Identify which cell holds the provided text, then report its (X, Y) central coordinate. 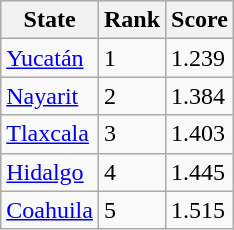
State (50, 20)
1.403 (200, 134)
2 (132, 96)
1.515 (200, 210)
5 (132, 210)
Score (200, 20)
3 (132, 134)
Hidalgo (50, 172)
1.445 (200, 172)
Coahuila (50, 210)
1.239 (200, 58)
4 (132, 172)
1 (132, 58)
1.384 (200, 96)
Rank (132, 20)
Tlaxcala (50, 134)
Nayarit (50, 96)
Yucatán (50, 58)
